Output the (x, y) coordinate of the center of the cell containing the given text.  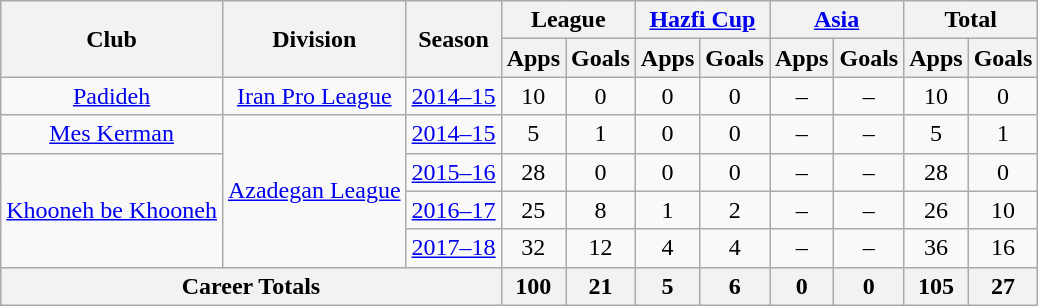
21 (601, 286)
16 (1003, 248)
Total (971, 20)
Hazfi Cup (702, 20)
27 (1003, 286)
Season (454, 39)
Khooneh be Khooneh (112, 210)
Career Totals (251, 286)
2015–16 (454, 172)
100 (533, 286)
Padideh (112, 96)
105 (936, 286)
League (568, 20)
Division (314, 39)
2016–17 (454, 210)
Iran Pro League (314, 96)
36 (936, 248)
Club (112, 39)
26 (936, 210)
2 (735, 210)
25 (533, 210)
Azadegan League (314, 191)
32 (533, 248)
8 (601, 210)
Mes Kerman (112, 134)
6 (735, 286)
12 (601, 248)
2017–18 (454, 248)
Asia (837, 20)
